Return the [X, Y] coordinate for the center point of the cell that contains the specified text.  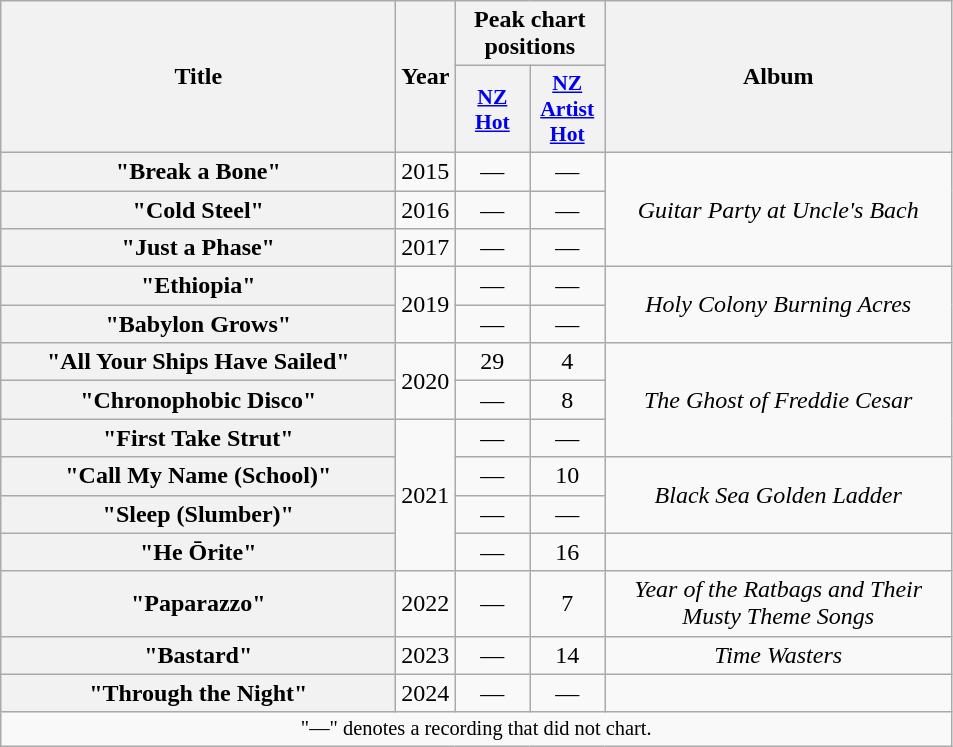
8 [568, 400]
"Ethiopia" [198, 286]
2023 [426, 655]
"Call My Name (School)" [198, 476]
16 [568, 552]
7 [568, 604]
"Chronophobic Disco" [198, 400]
"First Take Strut" [198, 438]
4 [568, 362]
29 [492, 362]
2015 [426, 171]
NZArtistHot [568, 110]
2016 [426, 209]
"Bastard" [198, 655]
Title [198, 77]
Black Sea Golden Ladder [778, 495]
"He Ōrite" [198, 552]
"Through the Night" [198, 693]
Holy Colony Burning Acres [778, 305]
2022 [426, 604]
"Just a Phase" [198, 248]
The Ghost of Freddie Cesar [778, 400]
2017 [426, 248]
2019 [426, 305]
Peak chart positions [530, 34]
"Babylon Grows" [198, 324]
Time Wasters [778, 655]
10 [568, 476]
NZHot [492, 110]
Year of the Ratbags and Their Musty Theme Songs [778, 604]
2021 [426, 495]
"Paparazzo" [198, 604]
14 [568, 655]
2020 [426, 381]
2024 [426, 693]
Year [426, 77]
"Break a Bone" [198, 171]
"Sleep (Slumber)" [198, 514]
Album [778, 77]
"Cold Steel" [198, 209]
"—" denotes a recording that did not chart. [476, 729]
Guitar Party at Uncle's Bach [778, 209]
"All Your Ships Have Sailed" [198, 362]
